Detect which cell encompasses the target text, then output its [x, y] center coordinate. 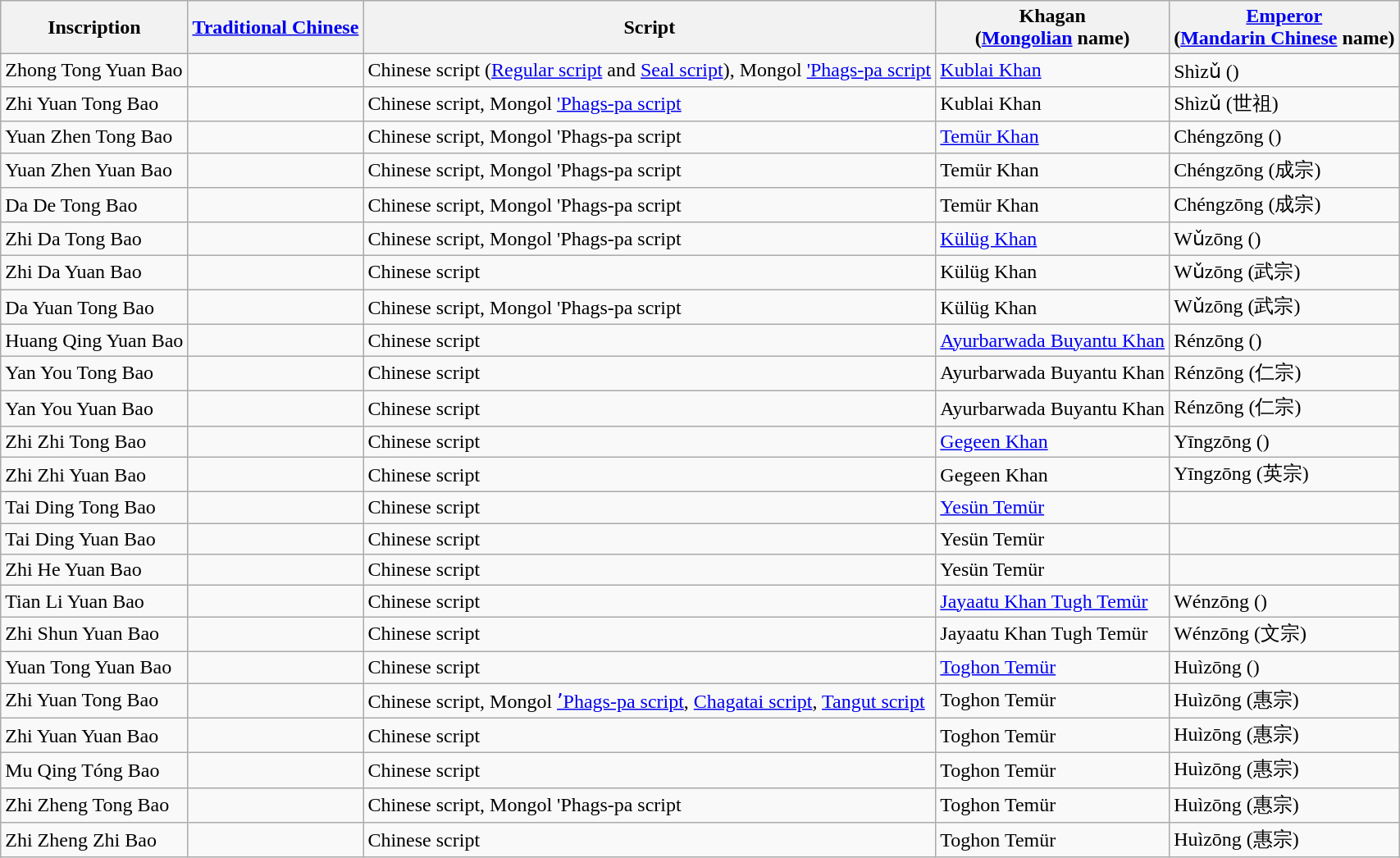
Zhi Yuan Yuan Bao [94, 735]
Yīngzōng () [1284, 441]
Zhi Zhi Tong Bao [94, 441]
Huang Qing Yuan Bao [94, 340]
Tian Li Yuan Bao [94, 601]
Wǔzōng () [1284, 239]
Zhi Zheng Zhi Bao [94, 840]
Chinese script (Regular script and Seal script), Mongol 'Phags-pa script [650, 71]
Yuan Zhen Yuan Bao [94, 171]
Chinese script, Mongol ʼPhags-pa script, Chagatai script, Tangut script [650, 701]
Mu Qing Tóng Bao [94, 771]
Zhi Zheng Tong Bao [94, 806]
Chéngzōng () [1284, 137]
Khagan(Mongolian name) [1053, 28]
Huìzōng () [1284, 667]
Wénzōng () [1284, 601]
Inscription [94, 28]
Shìzǔ (世祖) [1284, 103]
Yīngzōng (英宗) [1284, 474]
Script [650, 28]
Traditional Chinese [276, 28]
Zhong Tong Yuan Bao [94, 71]
Zhi Da Tong Bao [94, 239]
Yuan Tong Yuan Bao [94, 667]
Wénzōng (文宗) [1284, 635]
Tai Ding Tong Bao [94, 508]
Zhi Da Yuan Bao [94, 272]
Zhi Shun Yuan Bao [94, 635]
Emperor(Mandarin Chinese name) [1284, 28]
Da Yuan Tong Bao [94, 307]
Yan You Yuan Bao [94, 408]
Da De Tong Bao [94, 205]
Shìzǔ () [1284, 71]
Zhi Zhi Yuan Bao [94, 474]
Yuan Zhen Tong Bao [94, 137]
Yan You Tong Bao [94, 374]
Rénzōng () [1284, 340]
Tai Ding Yuan Bao [94, 539]
Zhi He Yuan Bao [94, 570]
